Detect which cell encompasses the target text, then output its (x, y) center coordinate. 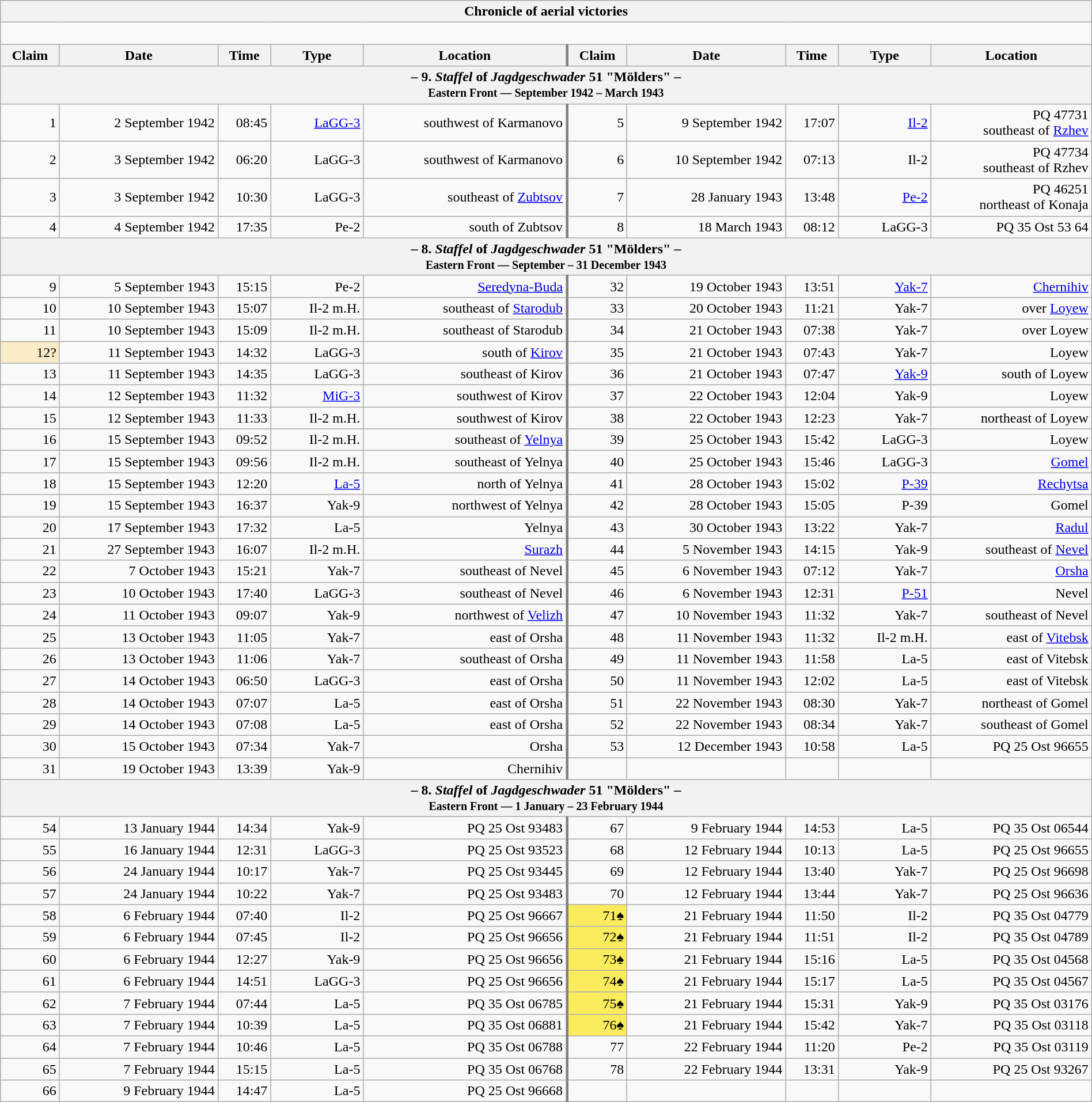
2 September 1942 (138, 122)
13 January 1944 (138, 828)
49 (597, 659)
17:32 (244, 527)
10 (30, 308)
37 (597, 396)
MiG-3 (317, 396)
PQ 25 Ost 93267 (1011, 1069)
55 (30, 850)
07:43 (812, 352)
07:40 (244, 915)
14:15 (812, 549)
61 (30, 981)
14:51 (244, 981)
10:17 (244, 872)
PQ 35 Ost 06881 (465, 1025)
Radul (1011, 527)
16:37 (244, 506)
23 (30, 593)
34 (597, 330)
5 (597, 122)
11:05 (244, 637)
64 (30, 1047)
PQ 25 Ost 96667 (465, 915)
17:07 (812, 122)
13:44 (812, 894)
south of Loyew (1011, 374)
Seredyna-Buda (465, 286)
17 (30, 462)
15 (30, 418)
PQ 35 Ost 04567 (1011, 981)
16:07 (244, 549)
50 (597, 681)
10 October 1943 (138, 593)
11:50 (812, 915)
57 (30, 894)
northwest of Yelnya (465, 506)
4 (30, 227)
07:12 (812, 571)
25 (30, 637)
09:07 (244, 615)
PQ 35 Ost 06544 (1011, 828)
5 November 1943 (706, 549)
62 (30, 1003)
12? (30, 352)
15:07 (244, 308)
PQ 25 Ost 93445 (465, 872)
38 (597, 418)
08:12 (812, 227)
4 September 1942 (138, 227)
13:31 (812, 1069)
11:21 (812, 308)
6 (597, 160)
69 (597, 872)
11:20 (812, 1047)
60 (30, 959)
16 January 1944 (138, 850)
15:31 (812, 1003)
47 (597, 615)
15:05 (812, 506)
13:40 (812, 872)
63 (30, 1025)
21 (30, 549)
09:56 (244, 462)
12:23 (812, 418)
36 (597, 374)
11:06 (244, 659)
07:34 (244, 747)
17:35 (244, 227)
Chronicle of aerial victories (546, 12)
54 (30, 828)
PQ 47731 southeast of Rzhev (1011, 122)
15:02 (812, 484)
12 December 1943 (706, 747)
16 (30, 440)
15:17 (812, 981)
66 (30, 1091)
P-51 (885, 593)
PQ 35 Ost 04779 (1011, 915)
12:20 (244, 484)
14:53 (812, 828)
PQ 35 Ost 06785 (465, 1003)
10:22 (244, 894)
10 November 1943 (706, 615)
75♠ (597, 1003)
27 September 1943 (138, 549)
07:45 (244, 937)
7 October 1943 (138, 571)
72♠ (597, 937)
19 (30, 506)
12:27 (244, 959)
20 October 1943 (706, 308)
59 (30, 937)
26 (30, 659)
32 (597, 286)
12:04 (812, 396)
14:35 (244, 374)
73♠ (597, 959)
70 (597, 894)
southeast of Orsha (465, 659)
PQ 35 Ost 53 64 (1011, 227)
10 September 1942 (706, 160)
PQ 25 Ost 96668 (465, 1091)
29 (30, 725)
Rechytsa (1011, 484)
PQ 47734 southeast of Rzhev (1011, 160)
40 (597, 462)
– 8. Staffel of Jagdgeschwader 51 "Mölders" –Eastern Front — September – 31 December 1943 (546, 257)
11:58 (812, 659)
07:07 (244, 703)
42 (597, 506)
09:52 (244, 440)
14:32 (244, 352)
11:51 (812, 937)
15:09 (244, 330)
14:47 (244, 1091)
27 (30, 681)
08:45 (244, 122)
53 (597, 747)
24 (30, 615)
north of Yelnya (465, 484)
15:16 (812, 959)
14 (30, 396)
74♠ (597, 981)
68 (597, 850)
48 (597, 637)
30 October 1943 (706, 527)
south of Zubtsov (465, 227)
PQ 25 Ost 96698 (1011, 872)
south of Kirov (465, 352)
10:39 (244, 1025)
southeast of Kirov (465, 374)
18 (30, 484)
13:39 (244, 769)
10:30 (244, 197)
10:58 (812, 747)
9 September 1942 (706, 122)
northeast of Gomel (1011, 703)
14:34 (244, 828)
31 (30, 769)
PQ 25 Ost 96636 (1011, 894)
78 (597, 1069)
southeast of Gomel (1011, 725)
07:47 (812, 374)
1 (30, 122)
77 (597, 1047)
15 October 1943 (138, 747)
PQ 46251 northeast of Konaja (1011, 197)
52 (597, 725)
11 October 1943 (138, 615)
PQ 35 Ost 04789 (1011, 937)
30 (30, 747)
8 (597, 227)
PQ 35 Ost 06768 (465, 1069)
PQ 35 Ost 03119 (1011, 1047)
71♠ (597, 915)
08:34 (812, 725)
Surazh (465, 549)
45 (597, 571)
10:46 (244, 1047)
10:13 (812, 850)
15:46 (812, 462)
07:08 (244, 725)
3 (30, 197)
28 (30, 703)
07:13 (812, 160)
Nevel (1011, 593)
11:33 (244, 418)
13:51 (812, 286)
67 (597, 828)
07:44 (244, 1003)
northeast of Loyew (1011, 418)
PQ 35 Ost 03118 (1011, 1025)
PQ 35 Ost 06788 (465, 1047)
28 January 1943 (706, 197)
43 (597, 527)
7 (597, 197)
17:40 (244, 593)
35 (597, 352)
5 September 1943 (138, 286)
44 (597, 549)
08:30 (812, 703)
46 (597, 593)
Yelnya (465, 527)
PQ 25 Ost 93523 (465, 850)
13:48 (812, 197)
PQ 35 Ost 03176 (1011, 1003)
07:38 (812, 330)
12:02 (812, 681)
– 8. Staffel of Jagdgeschwader 51 "Mölders" –Eastern Front — 1 January – 23 February 1944 (546, 798)
11 (30, 330)
9 (30, 286)
southeast of Zubtsov (465, 197)
northwest of Velizh (465, 615)
13 (30, 374)
13:22 (812, 527)
65 (30, 1069)
– 9. Staffel of Jagdgeschwader 51 "Mölders" –Eastern Front — September 1942 – March 1943 (546, 85)
15:21 (244, 571)
17 September 1943 (138, 527)
06:50 (244, 681)
PQ 35 Ost 04568 (1011, 959)
06:20 (244, 160)
22 (30, 571)
56 (30, 872)
2 (30, 160)
76♠ (597, 1025)
51 (597, 703)
39 (597, 440)
20 (30, 527)
58 (30, 915)
41 (597, 484)
18 March 1943 (706, 227)
33 (597, 308)
